Scan for the cell matching the given text and deliver its (x, y) coordinate at center. 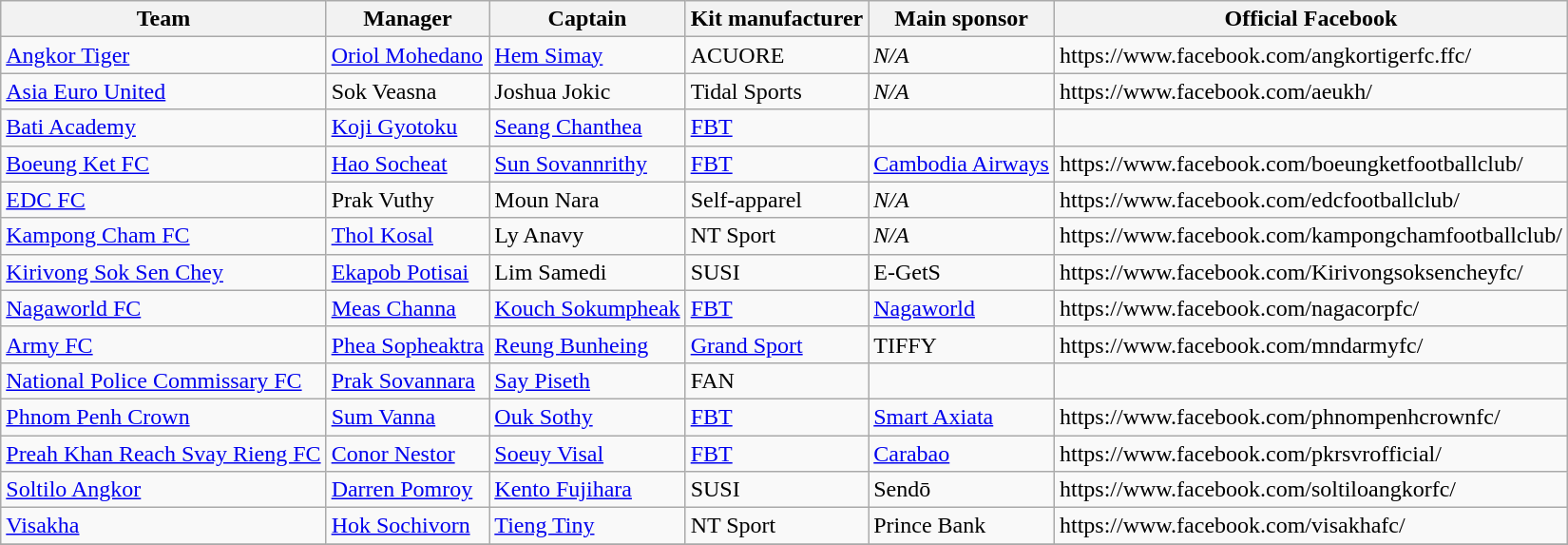
https://www.facebook.com/pkrsvrofficial/ (1310, 454)
Soltilo Angkor (163, 490)
Carabao (962, 454)
Ouk Sothy (587, 417)
Say Piseth (587, 380)
https://www.facebook.com/aeukh/ (1310, 91)
Sendō (962, 490)
Seang Chanthea (587, 127)
Phnom Penh Crown (163, 417)
Preah Khan Reach Svay Rieng FC (163, 454)
Thol Kosal (408, 236)
Bati Academy (163, 127)
Team (163, 19)
Smart Axiata (962, 417)
Hok Sochivorn (408, 526)
https://www.facebook.com/kampongchamfootballclub/ (1310, 236)
Lim Samedi (587, 272)
https://www.facebook.com/nagacorpfc/ (1310, 308)
E-GetS (962, 272)
Self-apparel (777, 200)
https://www.facebook.com/Kirivongsoksencheyfc/ (1310, 272)
EDC FC (163, 200)
Meas Channa (408, 308)
https://www.facebook.com/soltiloangkorfc/ (1310, 490)
Oriol Mohedano (408, 55)
https://www.facebook.com/angkortigerfc.ffc/ (1310, 55)
Phea Sopheaktra (408, 344)
Soeuy Visal (587, 454)
Conor Nestor (408, 454)
Reung Bunheing (587, 344)
Manager (408, 19)
FAN (777, 380)
Moun Nara (587, 200)
TIFFY (962, 344)
Prak Vuthy (408, 200)
ACUORE (777, 55)
Sun Sovannrithy (587, 164)
Prak Sovannara (408, 380)
Asia Euro United (163, 91)
Nagaworld (962, 308)
Ly Anavy (587, 236)
Kit manufacturer (777, 19)
Sok Veasna (408, 91)
Ekapob Potisai (408, 272)
Kento Fujihara (587, 490)
Tidal Sports (777, 91)
Grand Sport (777, 344)
Army FC (163, 344)
https://www.facebook.com/mndarmyfc/ (1310, 344)
Kampong Cham FC (163, 236)
Angkor Tiger (163, 55)
Main sponsor (962, 19)
Hem Simay (587, 55)
Koji Gyotoku (408, 127)
Darren Pomroy (408, 490)
https://www.facebook.com/edcfootballclub/ (1310, 200)
https://www.facebook.com/boeungketfootballclub/ (1310, 164)
Nagaworld FC (163, 308)
Prince Bank (962, 526)
https://www.facebook.com/visakhafc/ (1310, 526)
Tieng Tiny (587, 526)
Visakha (163, 526)
National Police Commissary FC (163, 380)
https://www.facebook.com/phnompenhcrownfc/ (1310, 417)
Kirivong Sok Sen Chey (163, 272)
Official Facebook (1310, 19)
Hao Socheat (408, 164)
Captain (587, 19)
Boeung Ket FC (163, 164)
Sum Vanna (408, 417)
Kouch Sokumpheak (587, 308)
Cambodia Airways (962, 164)
Joshua Jokic (587, 91)
